Provide the [X, Y] coordinate of the cell's center where the given text is located.  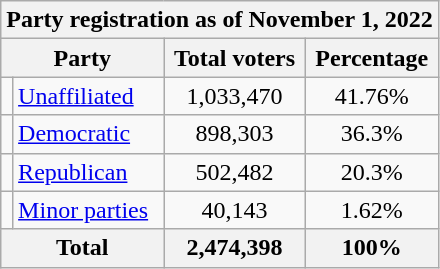
Unaffiliated [88, 96]
898,303 [235, 134]
Republican [88, 172]
1,033,470 [235, 96]
40,143 [235, 210]
100% [372, 248]
Total [82, 248]
2,474,398 [235, 248]
Party [82, 58]
20.3% [372, 172]
Minor parties [88, 210]
Party registration as of November 1, 2022 [220, 20]
41.76% [372, 96]
Percentage [372, 58]
1.62% [372, 210]
36.3% [372, 134]
502,482 [235, 172]
Democratic [88, 134]
Total voters [235, 58]
